Locate the cell with the specified text and output its [X, Y] center coordinate. 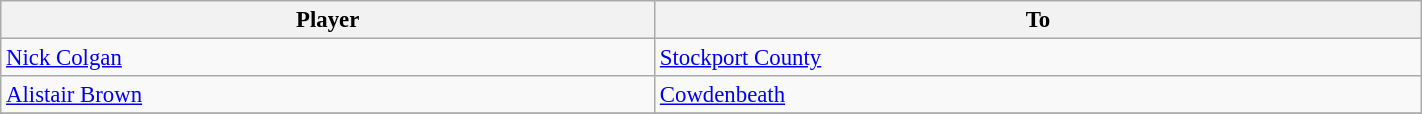
Alistair Brown [328, 95]
Cowdenbeath [1038, 95]
Player [328, 20]
Stockport County [1038, 58]
Nick Colgan [328, 58]
To [1038, 20]
